For the text-containing cell, return its midpoint in (x, y) coordinate format. 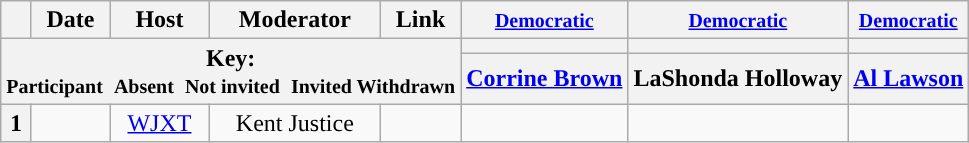
Key: Participant Absent Not invited Invited Withdrawn (231, 72)
Al Lawson (908, 78)
Moderator (294, 20)
LaShonda Holloway (738, 78)
Corrine Brown (544, 78)
Kent Justice (294, 123)
Host (160, 20)
Date (70, 20)
Link (420, 20)
1 (16, 123)
WJXT (160, 123)
